Detect which cell encompasses the target text, then output its [x, y] center coordinate. 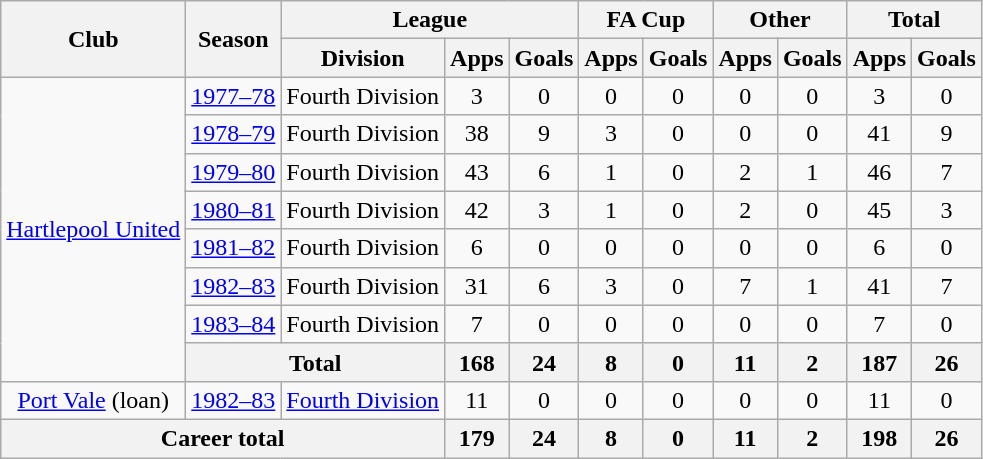
1979–80 [234, 172]
Season [234, 39]
168 [477, 362]
Port Vale (loan) [94, 400]
43 [477, 172]
46 [879, 172]
1977–78 [234, 96]
Hartlepool United [94, 229]
1981–82 [234, 248]
Division [363, 58]
1980–81 [234, 210]
1978–79 [234, 134]
198 [879, 438]
Career total [223, 438]
31 [477, 286]
Club [94, 39]
FA Cup [646, 20]
42 [477, 210]
League [430, 20]
179 [477, 438]
1983–84 [234, 324]
187 [879, 362]
Other [780, 20]
38 [477, 134]
45 [879, 210]
